Output the (X, Y) coordinate of the center of the cell containing the given text.  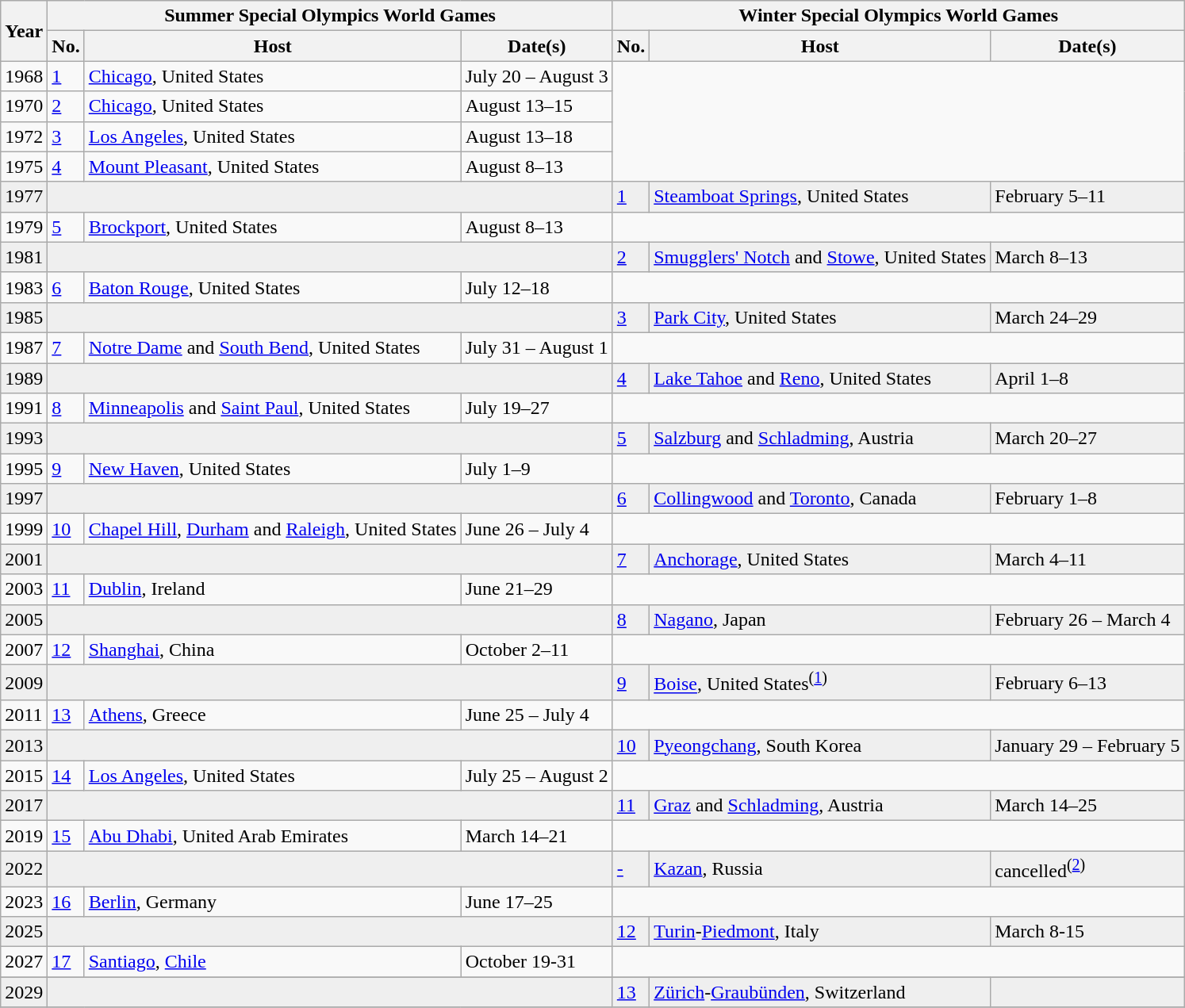
March 20–27 (1087, 439)
Lake Tahoe and Reno, United States (820, 378)
Nagano, Japan (820, 619)
Shanghai, China (273, 650)
2001 (24, 559)
2023 (24, 902)
1968 (24, 76)
New Haven, United States (273, 469)
February 5–11 (1087, 197)
Notre Dame and South Bend, United States (273, 347)
Anchorage, United States (820, 559)
July 20 – August 3 (536, 76)
February 6–13 (1087, 682)
2011 (24, 715)
Minneapolis and Saint Paul, United States (273, 408)
1970 (24, 106)
1989 (24, 378)
March 14–25 (1087, 806)
2003 (24, 589)
2007 (24, 650)
- (631, 869)
October 2–11 (536, 650)
Winter Special Olympics World Games (898, 16)
1991 (24, 408)
Zürich-Graubünden, Switzerland (820, 992)
1979 (24, 227)
2005 (24, 619)
Baton Rouge, United States (273, 287)
February 26 – March 4 (1087, 619)
June 25 – July 4 (536, 715)
Turin-Piedmont, Italy (820, 932)
1972 (24, 136)
June 26 – July 4 (536, 529)
Park City, United States (820, 317)
July 1–9 (536, 469)
March 24–29 (1087, 317)
2022 (24, 869)
Santiago, Chile (273, 962)
1987 (24, 347)
Berlin, Germany (273, 902)
2015 (24, 776)
1997 (24, 499)
15 (66, 836)
April 1–8 (1087, 378)
1975 (24, 167)
August 13–18 (536, 136)
August 13–15 (536, 106)
Smugglers' Notch and Stowe, United States (820, 257)
March 4–11 (1087, 559)
March 8–13 (1087, 257)
July 12–18 (536, 287)
1999 (24, 529)
2027 (24, 962)
Athens, Greece (273, 715)
Brockport, United States (273, 227)
2009 (24, 682)
Graz and Schladming, Austria (820, 806)
1983 (24, 287)
June 21–29 (536, 589)
Summer Special Olympics World Games (330, 16)
2025 (24, 932)
Pyeongchang, South Korea (820, 745)
March 8-15 (1087, 932)
2029 (24, 992)
July 19–27 (536, 408)
Dublin, Ireland (273, 589)
Steamboat Springs, United States (820, 197)
Salzburg and Schladming, Austria (820, 439)
1981 (24, 257)
2019 (24, 836)
2013 (24, 745)
2017 (24, 806)
June 17–25 (536, 902)
July 31 – August 1 (536, 347)
1985 (24, 317)
Year (24, 31)
Boise, United States(1) (820, 682)
Kazan, Russia (820, 869)
1995 (24, 469)
January 29 – February 5 (1087, 745)
1993 (24, 439)
Mount Pleasant, United States (273, 167)
March 14–21 (536, 836)
Abu Dhabi, United Arab Emirates (273, 836)
16 (66, 902)
14 (66, 776)
cancelled(2) (1087, 869)
17 (66, 962)
1977 (24, 197)
July 25 – August 2 (536, 776)
February 1–8 (1087, 499)
Collingwood and Toronto, Canada (820, 499)
October 19-31 (536, 962)
Chapel Hill, Durham and Raleigh, United States (273, 529)
